Provide the [x, y] coordinate of the cell's center where the given text is located.  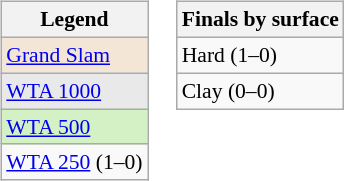
Grand Slam [74, 55]
Clay (0–0) [260, 91]
Hard (1–0) [260, 55]
WTA 1000 [74, 91]
WTA 250 (1–0) [74, 162]
Legend [74, 20]
Finals by surface [260, 20]
WTA 500 [74, 127]
